Return the [x, y] coordinate for the center point of the cell that contains the specified text.  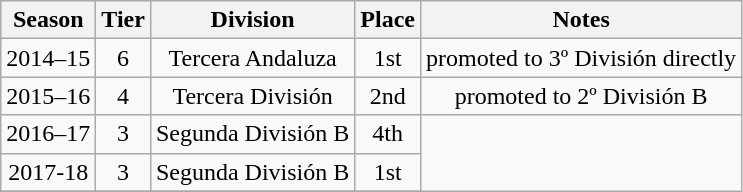
Place [388, 20]
promoted to 2º División B [582, 96]
Season [48, 20]
Tier [124, 20]
6 [124, 58]
4th [388, 134]
2016–17 [48, 134]
Tercera División [252, 96]
Division [252, 20]
promoted to 3º División directly [582, 58]
2015–16 [48, 96]
2nd [388, 96]
Tercera Andaluza [252, 58]
2014–15 [48, 58]
4 [124, 96]
Notes [582, 20]
2017-18 [48, 172]
